Find where the given text appears and provide that cell's center as (X, Y) coordinate. 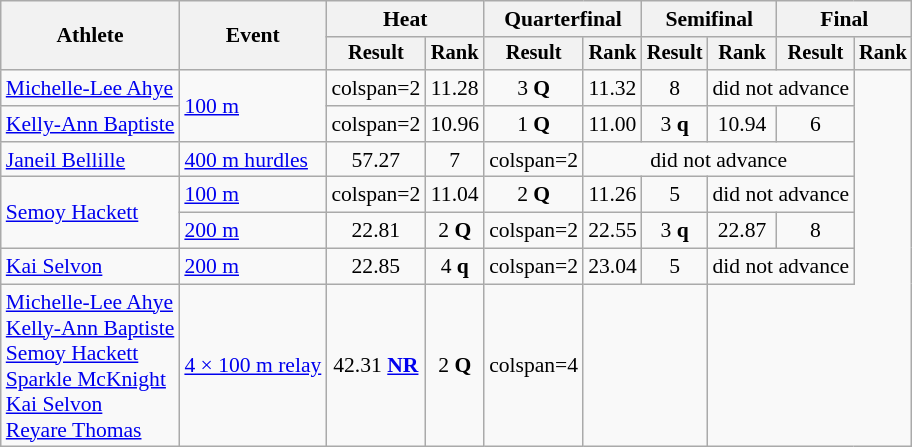
Semifinal (710, 19)
11.32 (612, 88)
Kai Selvon (90, 267)
10.96 (454, 124)
42.31 NR (376, 366)
22.85 (376, 267)
Quarterfinal (563, 19)
4 × 100 m relay (252, 366)
23.04 (612, 267)
11.04 (454, 195)
6 (816, 124)
Event (252, 36)
22.81 (376, 231)
3 Q (534, 88)
Final (844, 19)
11.28 (454, 88)
4 q (454, 267)
22.87 (742, 231)
1 Q (534, 124)
colspan=4 (534, 366)
22.55 (612, 231)
11.00 (612, 124)
Semoy Hackett (90, 212)
7 (454, 160)
Kelly-Ann Baptiste (90, 124)
10.94 (742, 124)
Michelle-Lee Ahye (90, 88)
Janeil Bellille (90, 160)
Michelle-Lee AhyeKelly-Ann BaptisteSemoy HackettSparkle McKnightKai SelvonReyare Thomas (90, 366)
57.27 (376, 160)
11.26 (612, 195)
Heat (405, 19)
400 m hurdles (252, 160)
Athlete (90, 36)
